Return the [X, Y] coordinate for the center point of the cell that contains the specified text.  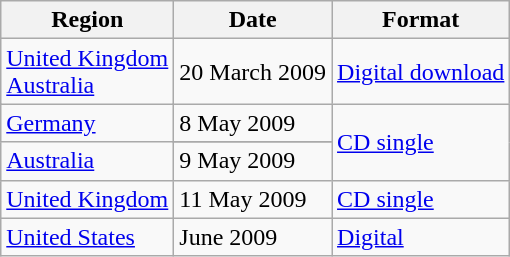
United States [88, 237]
Region [88, 20]
United Kingdom [88, 199]
Format [421, 20]
20 March 2009 [253, 72]
Digital [421, 237]
11 May 2009 [253, 199]
June 2009 [253, 237]
Date [253, 20]
8 May 2009 [253, 123]
Germany [88, 123]
9 May 2009 [253, 161]
United KingdomAustralia [88, 72]
Australia [88, 161]
Digital download [421, 72]
